Return (x, y) of the center of cell containing provided text 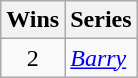
2 (33, 58)
Barry (101, 58)
Wins (33, 20)
Series (101, 20)
